Provide the [X, Y] coordinate of the cell's center where the given text is located.  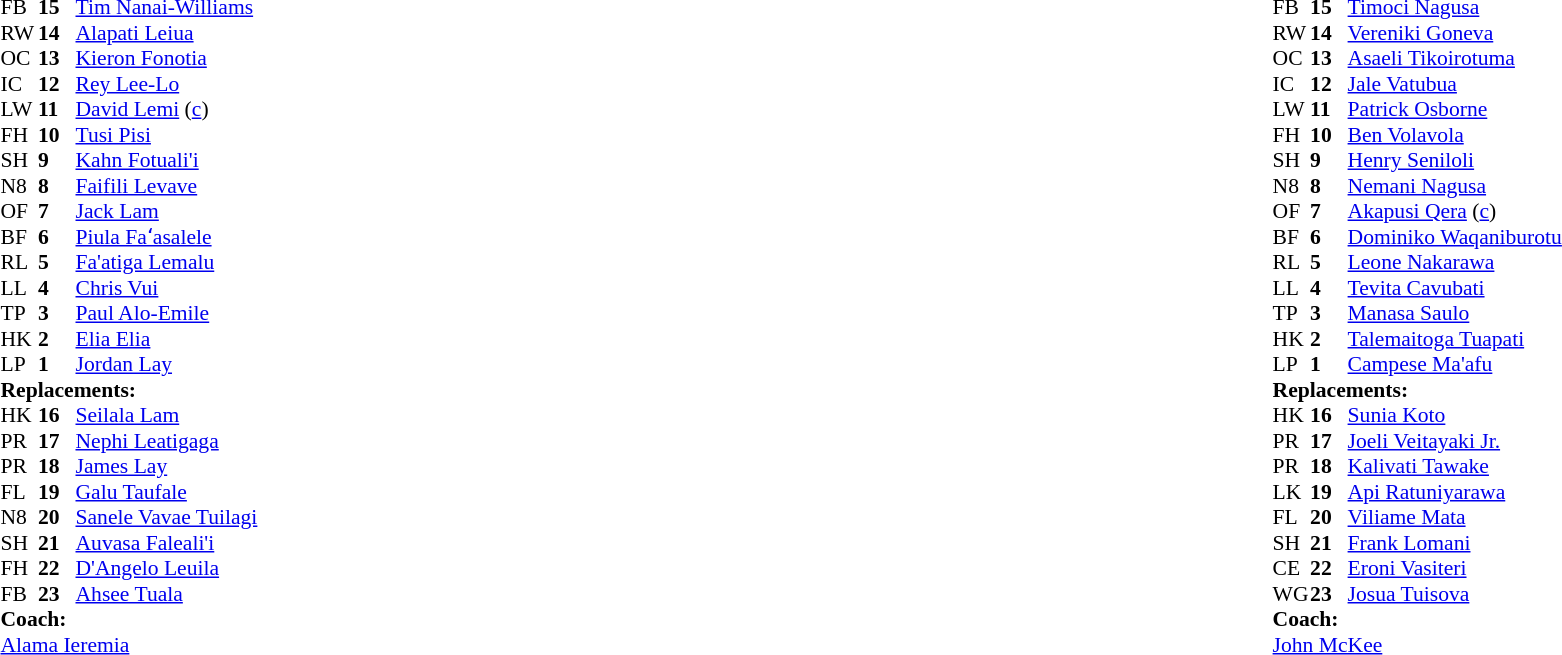
Elia Elia [167, 339]
Josua Tuisova [1455, 594]
Campese Ma'afu [1455, 365]
LK [1292, 492]
Kieron Fonotia [167, 59]
Eroni Vasiteri [1455, 569]
Viliame Mata [1455, 517]
Tusi Pisi [167, 135]
Tevita Cavubati [1455, 288]
Galu Taufale [167, 492]
Henry Seniloli [1455, 161]
Sanele Vavae Tuilagi [167, 517]
Dominiko Waqaniburotu [1455, 237]
Frank Lomani [1455, 543]
Talemaitoga Tuapati [1455, 339]
Seilala Lam [167, 415]
Asaeli Tikoirotuma [1455, 59]
Rey Lee-Lo [167, 84]
Jordan Lay [167, 365]
Fa'atiga Lemalu [167, 263]
Sunia Koto [1455, 415]
Piula Faʻasalele [167, 237]
Vereniki Goneva [1455, 33]
FB [19, 594]
Nemani Nagusa [1455, 186]
Alapati Leiua [167, 33]
Patrick Osborne [1455, 109]
D'Angelo Leuila [167, 569]
Nephi Leatigaga [167, 441]
WG [1292, 594]
Ahsee Tuala [167, 594]
Paul Alo-Emile [167, 313]
Jack Lam [167, 211]
Ben Volavola [1455, 135]
Chris Vui [167, 288]
Akapusi Qera (c) [1455, 211]
Kahn Fotuali'i [167, 161]
Api Ratuniyarawa [1455, 492]
Leone Nakarawa [1455, 263]
Kalivati Tawake [1455, 467]
Jale Vatubua [1455, 84]
James Lay [167, 467]
David Lemi (c) [167, 109]
Faifili Levave [167, 186]
Joeli Veitayaki Jr. [1455, 441]
CE [1292, 569]
Manasa Saulo [1455, 313]
Auvasa Faleali'i [167, 543]
